Search for the cell housing the specified text and yield its [x, y] center coordinate. 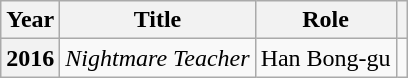
Han Bong-gu [326, 58]
Title [158, 20]
2016 [30, 58]
Year [30, 20]
Role [326, 20]
Nightmare Teacher [158, 58]
